Find where the given text appears and provide that cell's center as (X, Y) coordinate. 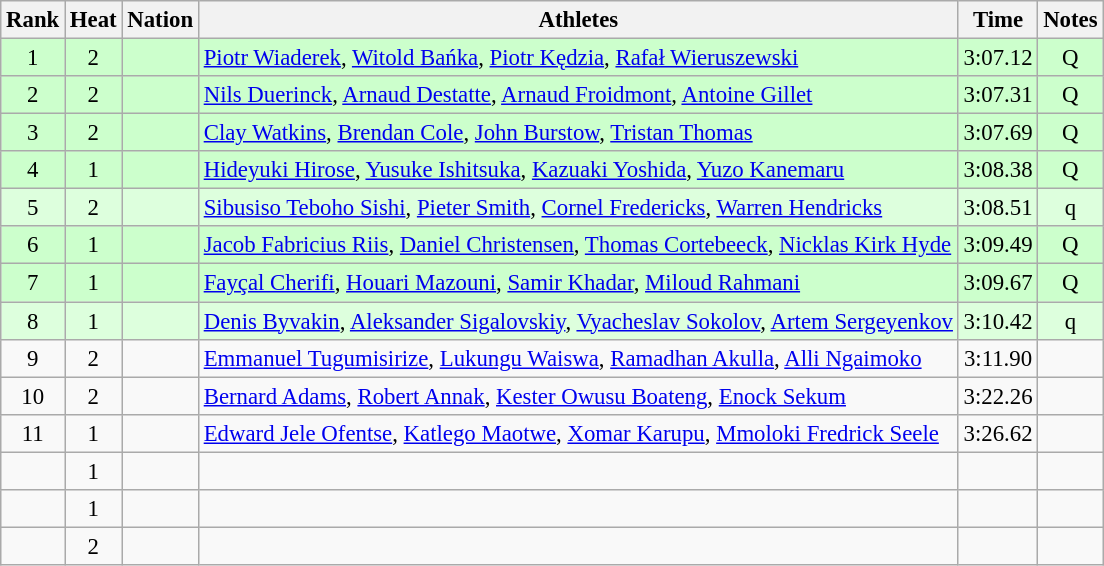
3:10.42 (998, 321)
Heat (94, 20)
Piotr Wiaderek, Witold Bańka, Piotr Kędzia, Rafał Wieruszewski (578, 58)
9 (33, 358)
4 (33, 170)
Edward Jele Ofentse, Katlego Maotwe, Xomar Karupu, Mmoloki Fredrick Seele (578, 433)
Nils Duerinck, Arnaud Destatte, Arnaud Froidmont, Antoine Gillet (578, 95)
Jacob Fabricius Riis, Daniel Christensen, Thomas Cortebeeck, Nicklas Kirk Hyde (578, 245)
Time (998, 20)
3:26.62 (998, 433)
Denis Byvakin, Aleksander Sigalovskiy, Vyacheslav Sokolov, Artem Sergeyenkov (578, 321)
3:09.49 (998, 245)
11 (33, 433)
3:08.51 (998, 208)
Athletes (578, 20)
Emmanuel Tugumisirize, Lukungu Waiswa, Ramadhan Akulla, Alli Ngaimoko (578, 358)
3:09.67 (998, 283)
Hideyuki Hirose, Yusuke Ishitsuka, Kazuaki Yoshida, Yuzo Kanemaru (578, 170)
Rank (33, 20)
5 (33, 208)
Nation (160, 20)
Fayçal Cherifi, Houari Mazouni, Samir Khadar, Miloud Rahmani (578, 283)
Sibusiso Teboho Sishi, Pieter Smith, Cornel Fredericks, Warren Hendricks (578, 208)
Notes (1070, 20)
3:07.31 (998, 95)
3:11.90 (998, 358)
3:07.12 (998, 58)
7 (33, 283)
3:08.38 (998, 170)
10 (33, 396)
Clay Watkins, Brendan Cole, John Burstow, Tristan Thomas (578, 133)
3:22.26 (998, 396)
3:07.69 (998, 133)
8 (33, 321)
Bernard Adams, Robert Annak, Kester Owusu Boateng, Enock Sekum (578, 396)
6 (33, 245)
3 (33, 133)
